Pinpoint the cell where the given text exists, returning its (X, Y) midpoint coordinate. 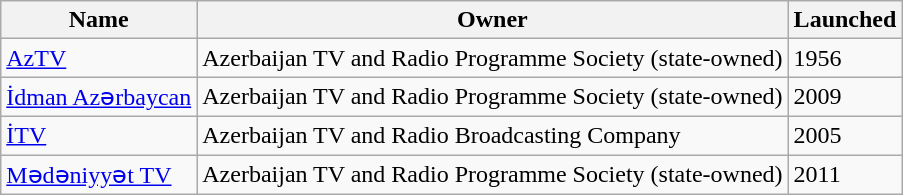
Owner (492, 20)
İTV (99, 135)
Launched (845, 20)
AzTV (99, 58)
2005 (845, 135)
Azerbaijan TV and Radio Broadcasting Company (492, 135)
Name (99, 20)
İdman Azərbaycan (99, 97)
Mədəniyyət TV (99, 174)
2011 (845, 174)
2009 (845, 97)
1956 (845, 58)
